From the cell containing the given text, extract its center point as (x, y) coordinate. 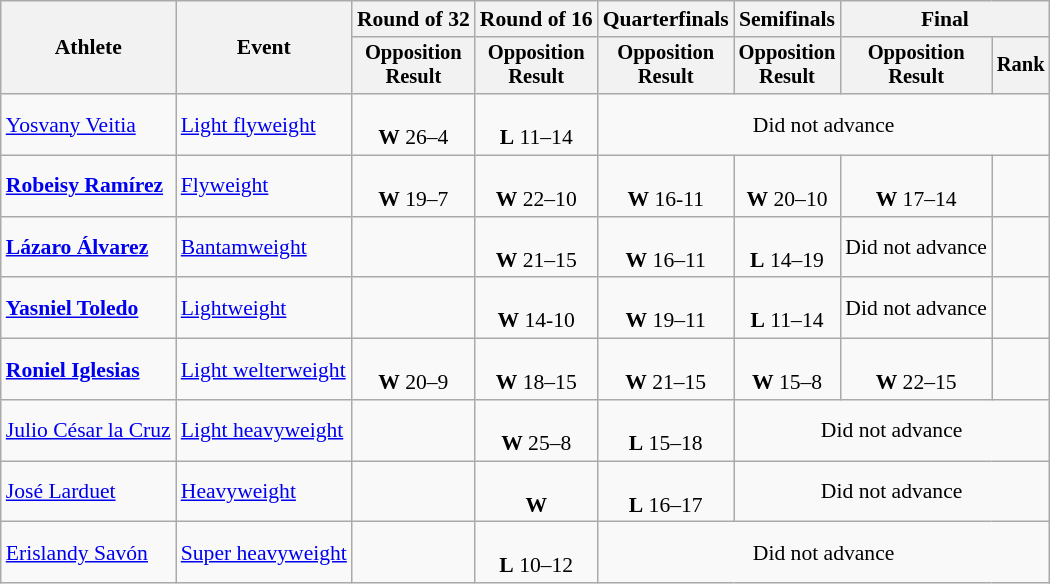
W 19–11 (666, 308)
Light heavyweight (264, 430)
W 17–14 (916, 186)
W 20–10 (788, 186)
W (536, 492)
L 16–17 (666, 492)
L 14–19 (788, 248)
W 14-10 (536, 308)
Round of 16 (536, 19)
Super heavyweight (264, 552)
W 22–15 (916, 370)
Julio César la Cruz (88, 430)
W 20–9 (414, 370)
W 25–8 (536, 430)
L 15–18 (666, 430)
Light welterweight (264, 370)
W 16-11 (666, 186)
Round of 32 (414, 19)
Light flyweight (264, 124)
Athlete (88, 48)
W 22–10 (536, 186)
Event (264, 48)
Flyweight (264, 186)
José Larduet (88, 492)
Roniel Iglesias (88, 370)
Yasniel Toledo (88, 308)
Yosvany Veitia (88, 124)
W 26–4 (414, 124)
Heavyweight (264, 492)
Lightweight (264, 308)
Semifinals (788, 19)
W 19–7 (414, 186)
Lázaro Álvarez (88, 248)
Robeisy Ramírez (88, 186)
L 10–12 (536, 552)
W 18–15 (536, 370)
Rank (1021, 66)
Quarterfinals (666, 19)
Final (944, 19)
Bantamweight (264, 248)
W 15–8 (788, 370)
W 16–11 (666, 248)
Erislandy Savón (88, 552)
